Find where the given text appears and provide that cell's center as (X, Y) coordinate. 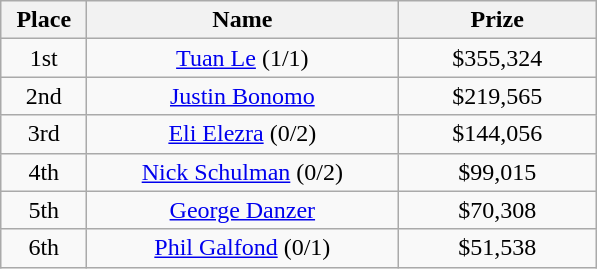
2nd (44, 96)
$51,538 (498, 248)
4th (44, 172)
Eli Elezra (0/2) (242, 134)
3rd (44, 134)
Name (242, 20)
Place (44, 20)
George Danzer (242, 210)
5th (44, 210)
$219,565 (498, 96)
$355,324 (498, 58)
1st (44, 58)
Justin Bonomo (242, 96)
$70,308 (498, 210)
$144,056 (498, 134)
6th (44, 248)
Prize (498, 20)
Phil Galfond (0/1) (242, 248)
$99,015 (498, 172)
Nick Schulman (0/2) (242, 172)
Tuan Le (1/1) (242, 58)
